Return [x, y] of the center of cell containing provided text 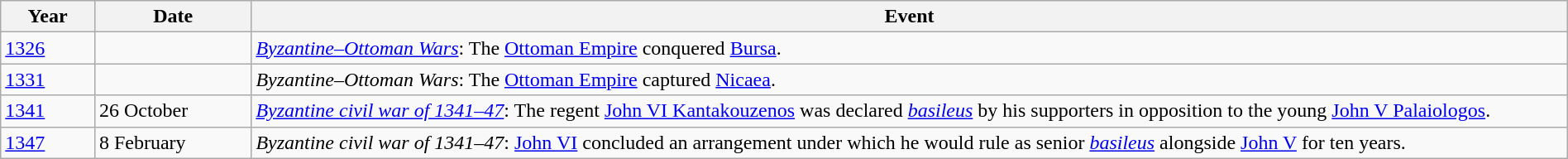
Event [910, 17]
1326 [48, 48]
8 February [172, 142]
26 October [172, 111]
1347 [48, 142]
Byzantine–Ottoman Wars: The Ottoman Empire captured Nicaea. [910, 79]
1341 [48, 111]
1331 [48, 79]
Byzantine civil war of 1341–47: John VI concluded an arrangement under which he would rule as senior basileus alongside John V for ten years. [910, 142]
Year [48, 17]
Byzantine–Ottoman Wars: The Ottoman Empire conquered Bursa. [910, 48]
Date [172, 17]
